Determine the (X, Y) coordinate at the center of the cell enclosing the given text.  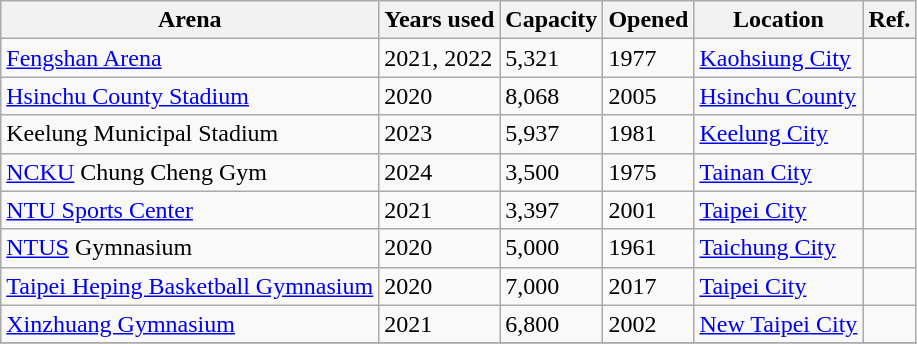
3,397 (552, 210)
5,321 (552, 58)
NCKU Chung Cheng Gym (190, 172)
1981 (648, 134)
Fengshan Arena (190, 58)
3,500 (552, 172)
2023 (440, 134)
8,068 (552, 96)
Hsinchu County Stadium (190, 96)
Tainan City (778, 172)
1975 (648, 172)
Keelung Municipal Stadium (190, 134)
Years used (440, 20)
Location (778, 20)
Ref. (890, 20)
Arena (190, 20)
2002 (648, 324)
Taipei Heping Basketball Gymnasium (190, 286)
2017 (648, 286)
7,000 (552, 286)
New Taipei City (778, 324)
Capacity (552, 20)
Taichung City (778, 248)
Kaohsiung City (778, 58)
2005 (648, 96)
2001 (648, 210)
NTU Sports Center (190, 210)
Xinzhuang Gymnasium (190, 324)
1977 (648, 58)
1961 (648, 248)
Opened (648, 20)
Keelung City (778, 134)
6,800 (552, 324)
Hsinchu County (778, 96)
NTUS Gymnasium (190, 248)
5,937 (552, 134)
2021, 2022 (440, 58)
2024 (440, 172)
5,000 (552, 248)
